Detect which cell encompasses the target text, then output its [X, Y] center coordinate. 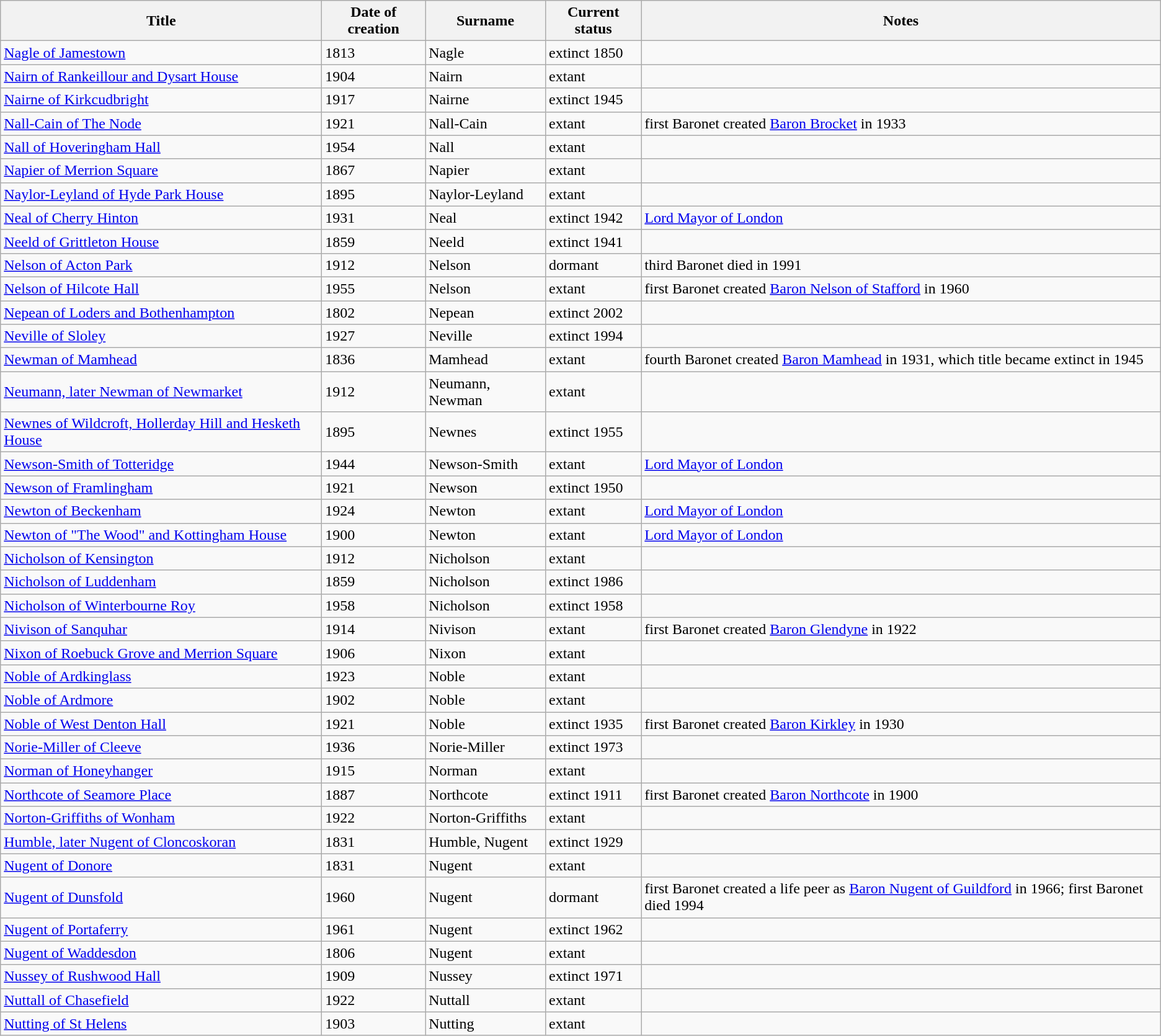
Date of creation [373, 21]
Newton of Beckenham [161, 511]
Mamhead [486, 360]
1955 [373, 288]
first Baronet created Baron Nelson of Stafford in 1960 [901, 288]
first Baronet created Baron Glendyne in 1922 [901, 629]
Notes [901, 21]
Norman [486, 771]
Nicholson of Luddenham [161, 582]
1924 [373, 511]
Napier of Merrion Square [161, 171]
Nixon of Roebuck Grove and Merrion Square [161, 653]
extinct 1945 [594, 100]
Nugent of Portaferry [161, 929]
extinct 1942 [594, 218]
1867 [373, 171]
Newson [486, 488]
1903 [373, 1024]
Neeld of Grittleton House [161, 241]
1900 [373, 535]
Newson of Framlingham [161, 488]
Nugent of Dunsfold [161, 897]
Nairn of Rankeillour and Dysart House [161, 76]
1960 [373, 897]
Newton of "The Wood" and Kottingham House [161, 535]
1944 [373, 464]
Nagle of Jamestown [161, 53]
Neeld [486, 241]
Nelson of Hilcote Hall [161, 288]
Nicholson of Winterbourne Roy [161, 605]
Humble, later Nugent of Cloncoskoran [161, 842]
Surname [486, 21]
Naylor-Leyland of Hyde Park House [161, 194]
1961 [373, 929]
Nall-Cain [486, 123]
Nairne of Kirkcudbright [161, 100]
1958 [373, 605]
Nall-Cain of The Node [161, 123]
Nutting of St Helens [161, 1024]
1923 [373, 676]
extinct 2002 [594, 312]
Neumann, Newman [486, 392]
extinct 1986 [594, 582]
1931 [373, 218]
Humble, Nugent [486, 842]
Nivison of Sanquhar [161, 629]
Nussey of Rushwood Hall [161, 976]
extinct 1955 [594, 432]
1936 [373, 748]
Newman of Mamhead [161, 360]
1917 [373, 100]
Norton-Griffiths of Wonham [161, 818]
Nicholson of Kensington [161, 558]
fourth Baronet created Baron Mamhead in 1931, which title became extinct in 1945 [901, 360]
Nuttall of Chasefield [161, 1000]
Nairne [486, 100]
Norton-Griffiths [486, 818]
Nall of Hoveringham Hall [161, 147]
1909 [373, 976]
Newnes of Wildcroft, Hollerday Hill and Hesketh House [161, 432]
Nugent of Waddesdon [161, 953]
first Baronet created a life peer as Baron Nugent of Guildford in 1966; first Baronet died 1994 [901, 897]
Northcote [486, 795]
Neal [486, 218]
Nall [486, 147]
1806 [373, 953]
Title [161, 21]
1902 [373, 700]
extinct 1973 [594, 748]
Nixon [486, 653]
Nepean of Loders and Bothenhampton [161, 312]
extinct 1994 [594, 336]
Neville [486, 336]
1836 [373, 360]
extinct 1950 [594, 488]
Newnes [486, 432]
extinct 1958 [594, 605]
1887 [373, 795]
Nelson of Acton Park [161, 265]
Newson-Smith [486, 464]
extinct 1935 [594, 724]
first Baronet created Baron Brocket in 1933 [901, 123]
1927 [373, 336]
first Baronet created Baron Kirkley in 1930 [901, 724]
1915 [373, 771]
extinct 1911 [594, 795]
Nairn [486, 76]
extinct 1971 [594, 976]
Neumann, later Newman of Newmarket [161, 392]
Norie-Miller of Cleeve [161, 748]
Norman of Honeyhanger [161, 771]
Current status [594, 21]
Noble of Ardmore [161, 700]
Nussey [486, 976]
Naylor-Leyland [486, 194]
Napier [486, 171]
1906 [373, 653]
extinct 1929 [594, 842]
extinct 1962 [594, 929]
Newson-Smith of Totteridge [161, 464]
Noble of West Denton Hall [161, 724]
Nutting [486, 1024]
Nivison [486, 629]
1802 [373, 312]
Nuttall [486, 1000]
Nepean [486, 312]
1813 [373, 53]
Nagle [486, 53]
Neville of Sloley [161, 336]
Noble of Ardkinglass [161, 676]
Norie-Miller [486, 748]
Nugent of Donore [161, 865]
Neal of Cherry Hinton [161, 218]
extinct 1941 [594, 241]
1914 [373, 629]
extinct 1850 [594, 53]
1904 [373, 76]
first Baronet created Baron Northcote in 1900 [901, 795]
third Baronet died in 1991 [901, 265]
Northcote of Seamore Place [161, 795]
1954 [373, 147]
